Pinpoint the cell where the given text exists, returning its (X, Y) midpoint coordinate. 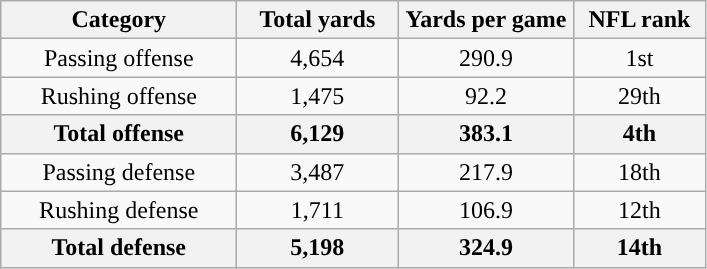
29th (640, 96)
383.1 (486, 134)
1,475 (318, 96)
6,129 (318, 134)
Total yards (318, 20)
106.9 (486, 210)
4,654 (318, 58)
4th (640, 134)
Category (119, 20)
NFL rank (640, 20)
Yards per game (486, 20)
3,487 (318, 172)
Passing offense (119, 58)
Rushing offense (119, 96)
290.9 (486, 58)
Passing defense (119, 172)
324.9 (486, 248)
14th (640, 248)
Total defense (119, 248)
1st (640, 58)
92.2 (486, 96)
5,198 (318, 248)
217.9 (486, 172)
12th (640, 210)
18th (640, 172)
1,711 (318, 210)
Rushing defense (119, 210)
Total offense (119, 134)
